Detect which cell encompasses the target text, then output its (x, y) center coordinate. 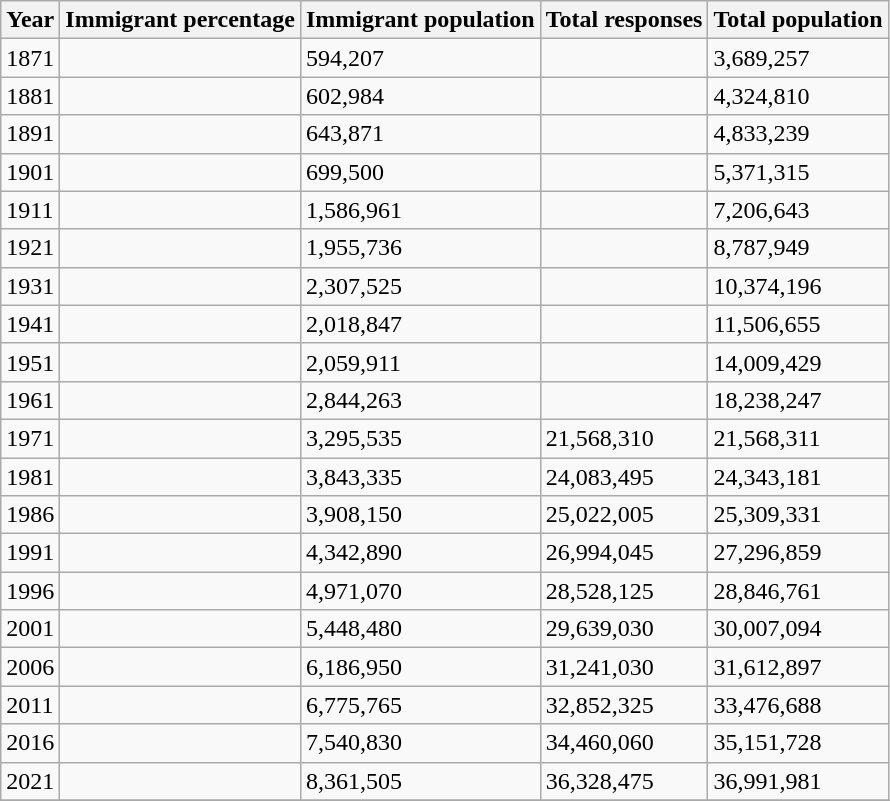
33,476,688 (798, 705)
Total population (798, 20)
1911 (30, 210)
3,843,335 (420, 477)
32,852,325 (624, 705)
30,007,094 (798, 629)
1996 (30, 591)
36,328,475 (624, 781)
1871 (30, 58)
34,460,060 (624, 743)
3,295,535 (420, 438)
1891 (30, 134)
1,955,736 (420, 248)
5,371,315 (798, 172)
699,500 (420, 172)
1991 (30, 553)
14,009,429 (798, 362)
594,207 (420, 58)
7,540,830 (420, 743)
Total responses (624, 20)
2001 (30, 629)
36,991,981 (798, 781)
4,833,239 (798, 134)
1971 (30, 438)
29,639,030 (624, 629)
8,787,949 (798, 248)
1901 (30, 172)
24,343,181 (798, 477)
8,361,505 (420, 781)
2006 (30, 667)
2,844,263 (420, 400)
1981 (30, 477)
643,871 (420, 134)
2016 (30, 743)
31,612,897 (798, 667)
7,206,643 (798, 210)
3,908,150 (420, 515)
1961 (30, 400)
1986 (30, 515)
1921 (30, 248)
26,994,045 (624, 553)
1,586,961 (420, 210)
1941 (30, 324)
1881 (30, 96)
31,241,030 (624, 667)
2011 (30, 705)
6,186,950 (420, 667)
21,568,311 (798, 438)
6,775,765 (420, 705)
2,059,911 (420, 362)
28,846,761 (798, 591)
Immigrant percentage (180, 20)
27,296,859 (798, 553)
4,342,890 (420, 553)
1951 (30, 362)
18,238,247 (798, 400)
25,022,005 (624, 515)
21,568,310 (624, 438)
1931 (30, 286)
4,971,070 (420, 591)
2,307,525 (420, 286)
Year (30, 20)
2,018,847 (420, 324)
5,448,480 (420, 629)
25,309,331 (798, 515)
2021 (30, 781)
602,984 (420, 96)
10,374,196 (798, 286)
35,151,728 (798, 743)
3,689,257 (798, 58)
4,324,810 (798, 96)
24,083,495 (624, 477)
Immigrant population (420, 20)
28,528,125 (624, 591)
11,506,655 (798, 324)
